Identify which cell holds the provided text, then report its [x, y] central coordinate. 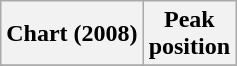
Chart (2008) [72, 34]
Peakposition [189, 34]
